For the text-containing cell, return its midpoint in [x, y] coordinate format. 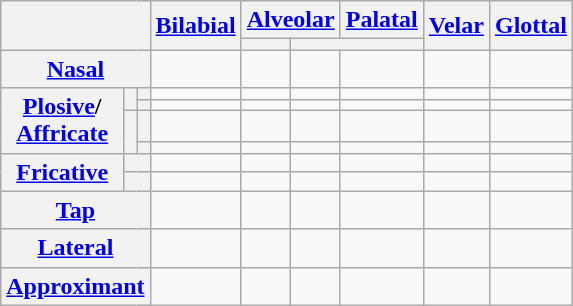
Alveolar [290, 20]
Plosive/Affricate [62, 120]
Approximant [76, 286]
Velar [456, 26]
Glottal [530, 26]
Palatal [382, 20]
Lateral [76, 248]
Fricative [62, 172]
Nasal [76, 69]
Tap [76, 210]
Bilabial [196, 26]
